Provide the [x, y] coordinate of the cell's center where the given text is located.  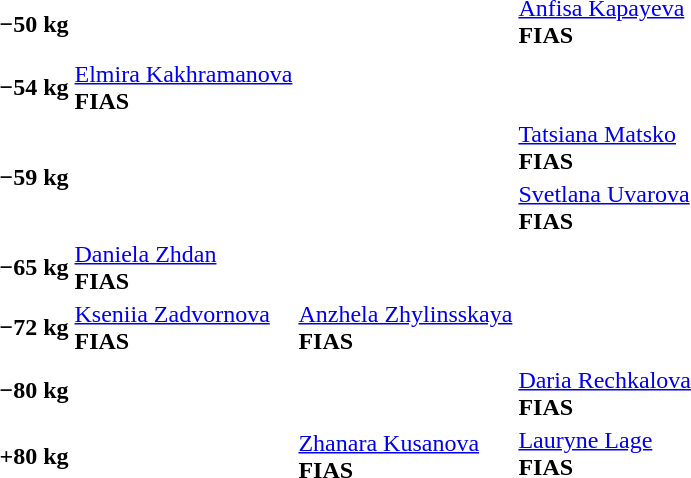
Elmira KakhramanovaFIAS [184, 88]
Daniela ZhdanFIAS [184, 268]
Kseniia ZadvornovaFIAS [184, 328]
Anzhela ZhylinsskayaFIAS [406, 328]
